Capture the cell that displays the provided text and extract its [X, Y] central coordinate. 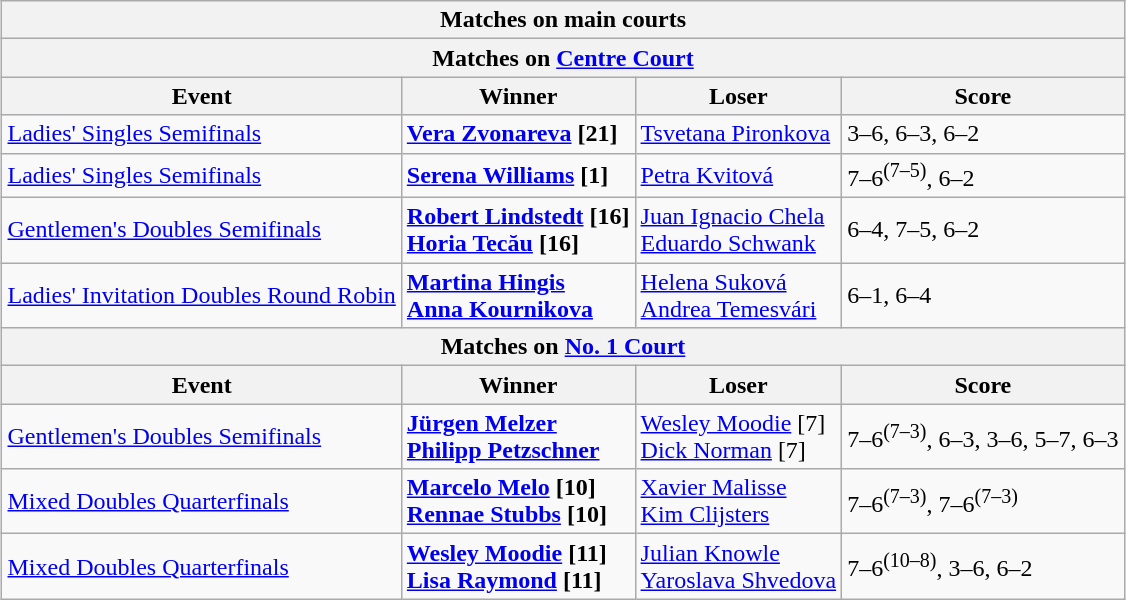
Xavier Malisse Kim Clijsters [738, 502]
Julian Knowle Yaroslava Shvedova [738, 566]
Marcelo Melo [10] Rennae Stubbs [10] [518, 502]
Helena Suková Andrea Temesvári [738, 296]
Juan Ignacio Chela Eduardo Schwank [738, 230]
7–6(10–8), 3–6, 6–2 [983, 566]
Matches on Centre Court [563, 58]
Matches on main courts [563, 20]
7–6(7–5), 6–2 [983, 176]
Vera Zvonareva [21] [518, 134]
Martina Hingis Anna Kournikova [518, 296]
Tsvetana Pironkova [738, 134]
7–6(7–3), 7–6(7–3) [983, 502]
6–4, 7–5, 6–2 [983, 230]
6–1, 6–4 [983, 296]
Wesley Moodie [7] Dick Norman [7] [738, 436]
Jürgen Melzer Philipp Petzschner [518, 436]
Matches on No. 1 Court [563, 347]
Petra Kvitová [738, 176]
Robert Lindstedt [16] Horia Tecău [16] [518, 230]
Wesley Moodie [11] Lisa Raymond [11] [518, 566]
Serena Williams [1] [518, 176]
7–6(7–3), 6–3, 3–6, 5–7, 6–3 [983, 436]
Ladies' Invitation Doubles Round Robin [202, 296]
3–6, 6–3, 6–2 [983, 134]
